Locate the cell with the specified text and output its (X, Y) center coordinate. 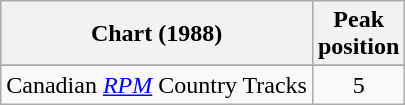
5 (358, 85)
Peakposition (358, 34)
Canadian RPM Country Tracks (157, 85)
Chart (1988) (157, 34)
